Provide the [x, y] coordinate of the cell's center where the given text is located.  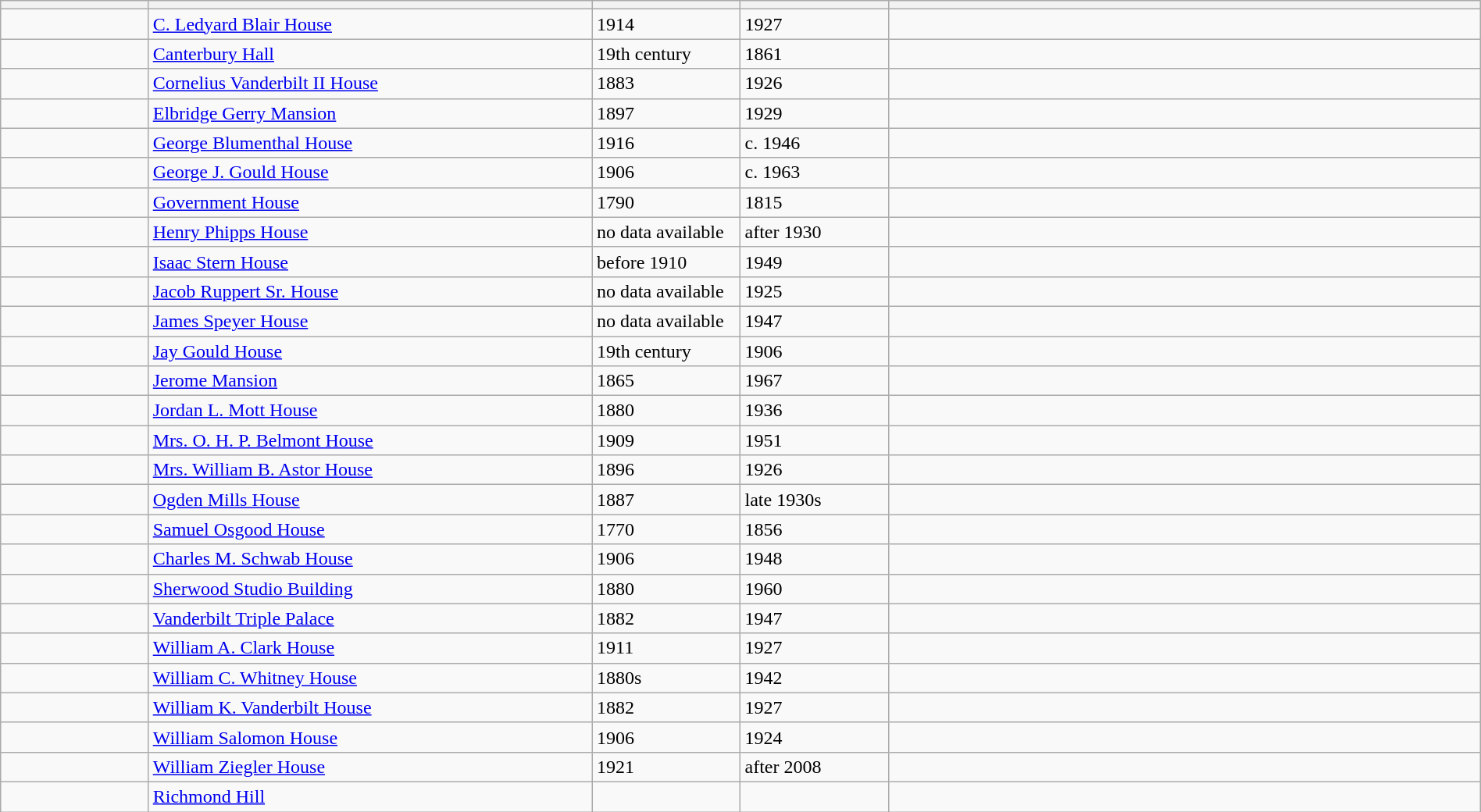
1909 [667, 440]
1790 [667, 202]
C. Ledyard Blair House [370, 24]
William Salomon House [370, 737]
1921 [667, 767]
1897 [667, 113]
Cornelius Vanderbilt II House [370, 84]
after 2008 [814, 767]
late 1930s [814, 500]
1770 [667, 529]
1960 [814, 589]
Mrs. William B. Astor House [370, 470]
c. 1946 [814, 143]
Charles M. Schwab House [370, 559]
1887 [667, 500]
William Ziegler House [370, 767]
Jay Gould House [370, 351]
Henry Phipps House [370, 232]
1896 [667, 470]
Mrs. O. H. P. Belmont House [370, 440]
Elbridge Gerry Mansion [370, 113]
1949 [814, 262]
1967 [814, 381]
1951 [814, 440]
1948 [814, 559]
1880s [667, 678]
Sherwood Studio Building [370, 589]
George J. Gould House [370, 173]
1861 [814, 54]
1856 [814, 529]
William K. Vanderbilt House [370, 707]
1924 [814, 737]
William A. Clark House [370, 648]
1929 [814, 113]
Jerome Mansion [370, 381]
1925 [814, 291]
Canterbury Hall [370, 54]
Richmond Hill [370, 796]
1942 [814, 678]
George Blumenthal House [370, 143]
1914 [667, 24]
after 1930 [814, 232]
c. 1963 [814, 173]
Government House [370, 202]
1883 [667, 84]
1865 [667, 381]
1911 [667, 648]
1815 [814, 202]
1916 [667, 143]
Samuel Osgood House [370, 529]
Jacob Ruppert Sr. House [370, 291]
1936 [814, 411]
Ogden Mills House [370, 500]
before 1910 [667, 262]
Vanderbilt Triple Palace [370, 618]
Jordan L. Mott House [370, 411]
William C. Whitney House [370, 678]
James Speyer House [370, 321]
Isaac Stern House [370, 262]
